Detect which cell encompasses the target text, then output its (x, y) center coordinate. 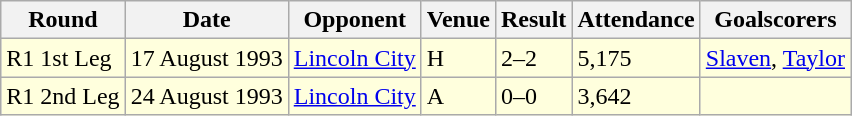
24 August 1993 (206, 96)
Date (206, 20)
Slaven, Taylor (775, 58)
Venue (458, 20)
Goalscorers (775, 20)
0–0 (533, 96)
Result (533, 20)
A (458, 96)
R1 1st Leg (63, 58)
17 August 1993 (206, 58)
Round (63, 20)
Opponent (354, 20)
3,642 (636, 96)
5,175 (636, 58)
H (458, 58)
Attendance (636, 20)
R1 2nd Leg (63, 96)
2–2 (533, 58)
